Scan for the cell matching the given text and deliver its [X, Y] coordinate at center. 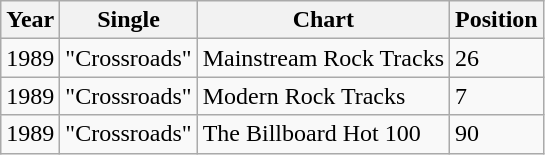
90 [497, 134]
Position [497, 20]
Modern Rock Tracks [323, 96]
Chart [323, 20]
26 [497, 58]
Year [30, 20]
The Billboard Hot 100 [323, 134]
Single [128, 20]
Mainstream Rock Tracks [323, 58]
7 [497, 96]
